Find where the given text appears and provide that cell's center as (x, y) coordinate. 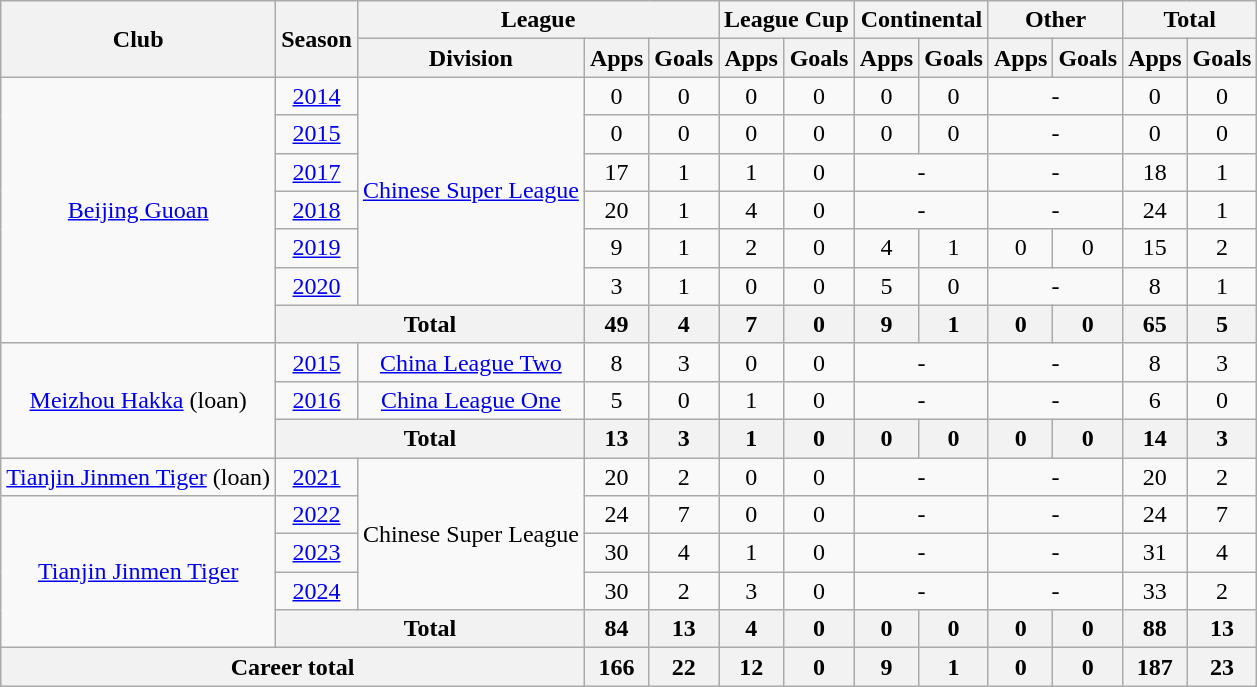
6 (1155, 400)
65 (1155, 324)
League (538, 20)
Continental (921, 20)
Tianjin Jinmen Tiger (loan) (138, 477)
84 (616, 629)
18 (1155, 172)
2019 (317, 248)
Club (138, 39)
League Cup (787, 20)
2014 (317, 96)
15 (1155, 248)
14 (1155, 438)
2020 (317, 286)
23 (1222, 667)
2022 (317, 515)
33 (1155, 591)
Career total (293, 667)
88 (1155, 629)
17 (616, 172)
31 (1155, 553)
Season (317, 39)
22 (684, 667)
Meizhou Hakka (loan) (138, 400)
12 (752, 667)
Division (470, 58)
Beijing Guoan (138, 210)
2023 (317, 553)
187 (1155, 667)
2016 (317, 400)
166 (616, 667)
2021 (317, 477)
2018 (317, 210)
2024 (317, 591)
2017 (317, 172)
China League Two (470, 362)
Other (1055, 20)
49 (616, 324)
Tianjin Jinmen Tiger (138, 572)
China League One (470, 400)
